Identify which cell holds the provided text, then report its [x, y] central coordinate. 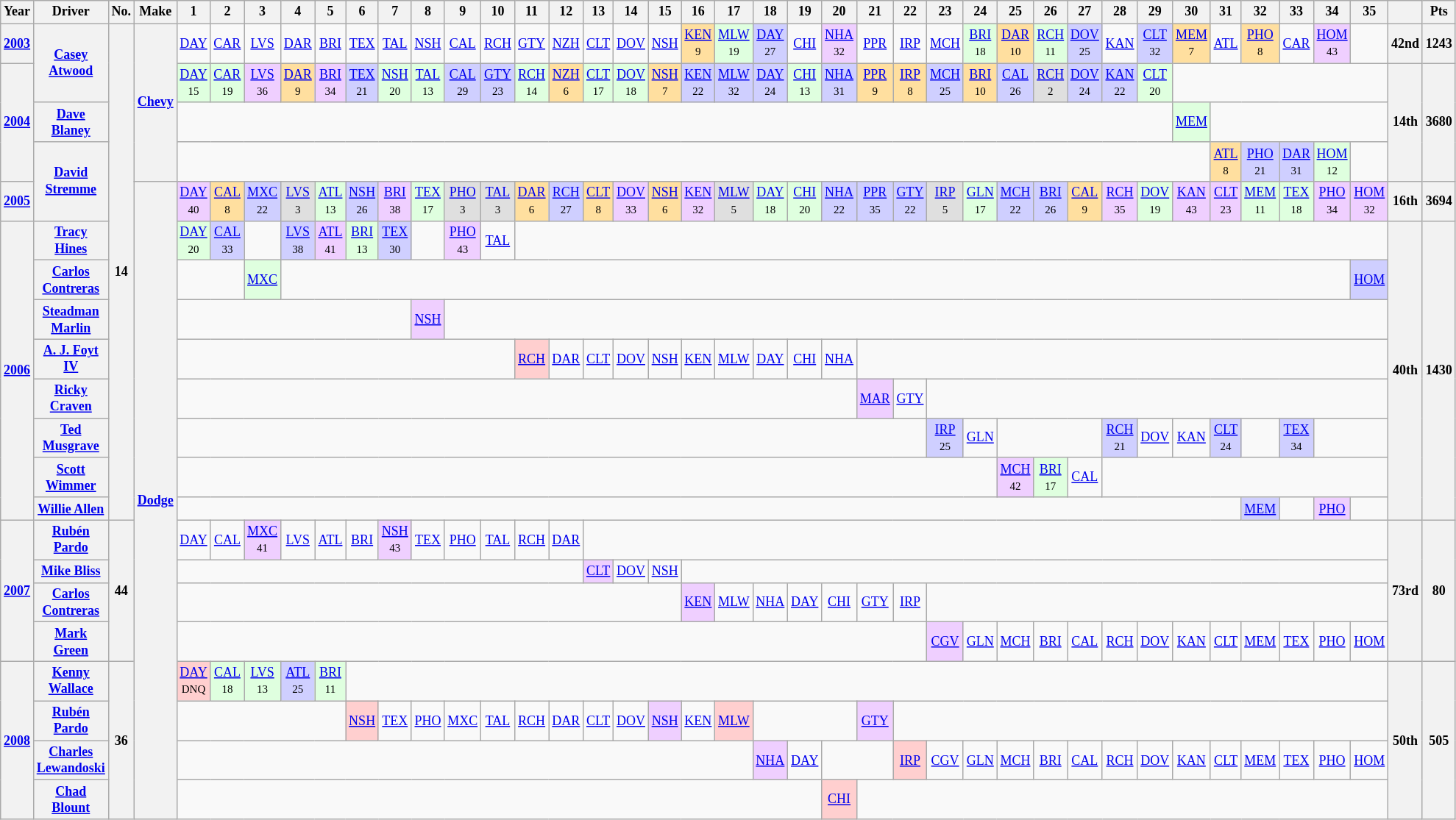
NSH7 [665, 83]
24 [980, 12]
Casey Atwood [71, 63]
15 [665, 12]
David Stremme [71, 181]
Scott Wimmer [71, 477]
50th [1405, 740]
34 [1332, 12]
CAL18 [227, 681]
KAN43 [1192, 202]
44 [121, 591]
RCH14 [531, 83]
DAR9 [297, 83]
Chevy [155, 103]
DAYDNQ [193, 681]
13 [599, 12]
RCH21 [1120, 438]
CLT20 [1155, 83]
PPR35 [875, 202]
Make [155, 12]
Tracy Hines [71, 240]
Dave Blaney [71, 122]
LVS13 [263, 681]
ATL13 [330, 202]
TEX18 [1296, 202]
ATL25 [297, 681]
2005 [18, 202]
CLT32 [1155, 43]
5 [330, 12]
DAY24 [770, 83]
HOM43 [1332, 43]
PHO3 [463, 202]
20 [839, 12]
27 [1085, 12]
2006 [18, 371]
25 [1015, 12]
10 [498, 12]
22 [910, 12]
3694 [1439, 202]
Ricky Craven [71, 399]
2 [227, 12]
DOV25 [1085, 43]
40th [1405, 371]
MCH22 [1015, 202]
PPR [875, 43]
1430 [1439, 371]
MEM11 [1260, 202]
No. [121, 12]
TEX17 [428, 202]
3680 [1439, 122]
MAR [875, 399]
BRI13 [362, 240]
Dodge [155, 500]
505 [1439, 740]
PHO21 [1260, 162]
MXC22 [263, 202]
32 [1260, 12]
35 [1370, 12]
Year [18, 12]
19 [805, 12]
3 [263, 12]
BRI10 [980, 83]
NSH20 [394, 83]
18 [770, 12]
IRP25 [945, 438]
BRI34 [330, 83]
KAN22 [1120, 83]
23 [945, 12]
BRI18 [980, 43]
CLT17 [599, 83]
DAY27 [770, 43]
26 [1051, 12]
Willie Allen [71, 509]
ATL41 [330, 240]
DOV33 [631, 202]
MEM7 [1192, 43]
TEX30 [394, 240]
GTY22 [910, 202]
HOM32 [1370, 202]
2004 [18, 122]
BRI11 [330, 681]
LVS38 [297, 240]
16 [698, 12]
LVS36 [263, 83]
KEN9 [698, 43]
DAY18 [770, 202]
IRP5 [945, 202]
RCH11 [1051, 43]
DAR6 [531, 202]
NSH43 [394, 540]
A. J. Foyt IV [71, 359]
GLN17 [980, 202]
PHO34 [1332, 202]
MCH25 [945, 83]
42nd [1405, 43]
CLT24 [1226, 438]
73rd [1405, 591]
4 [297, 12]
CAL9 [1085, 202]
NZH6 [567, 83]
CHI20 [805, 202]
CAL26 [1015, 83]
33 [1296, 12]
30 [1192, 12]
Steadman Marlin [71, 320]
LVS3 [297, 202]
MLW19 [734, 43]
CAL33 [227, 240]
Driver [71, 12]
Kenny Wallace [71, 681]
RCH27 [567, 202]
TAL3 [498, 202]
Ted Musgrave [71, 438]
16th [1405, 202]
28 [1120, 12]
2007 [18, 591]
TEX34 [1296, 438]
Chad Blount [71, 799]
CLT8 [599, 202]
29 [1155, 12]
12 [567, 12]
2003 [18, 43]
9 [463, 12]
1 [193, 12]
8 [428, 12]
MXC41 [263, 540]
KEN32 [698, 202]
TAL13 [428, 83]
DAY20 [193, 240]
HOM12 [1332, 162]
DOV24 [1085, 83]
KEN22 [698, 83]
80 [1439, 591]
CLT23 [1226, 202]
NHA32 [839, 43]
DOV18 [631, 83]
NSH26 [362, 202]
MCH42 [1015, 477]
2008 [18, 740]
IRP8 [910, 83]
BRI17 [1051, 477]
DAR10 [1015, 43]
NZH [567, 43]
TEX21 [362, 83]
14th [1405, 122]
17 [734, 12]
11 [531, 12]
1243 [1439, 43]
31 [1226, 12]
MLW32 [734, 83]
MLW5 [734, 202]
6 [362, 12]
DAY40 [193, 202]
CAL8 [227, 202]
NHA22 [839, 202]
Charles Lewandoski [71, 760]
21 [875, 12]
CHI13 [805, 83]
NHA31 [839, 83]
7 [394, 12]
ATL8 [1226, 162]
PPR9 [875, 83]
BRI38 [394, 202]
PHO43 [463, 240]
36 [121, 740]
PHO8 [1260, 43]
DAR31 [1296, 162]
Pts [1439, 12]
CAR19 [227, 83]
NSH6 [665, 202]
CAL29 [463, 83]
DOV19 [1155, 202]
GTY23 [498, 83]
RCH35 [1120, 202]
DAY15 [193, 83]
Mark Green [71, 642]
BRI26 [1051, 202]
Mike Bliss [71, 571]
RCH2 [1051, 83]
